Detect which cell encompasses the target text, then output its (x, y) center coordinate. 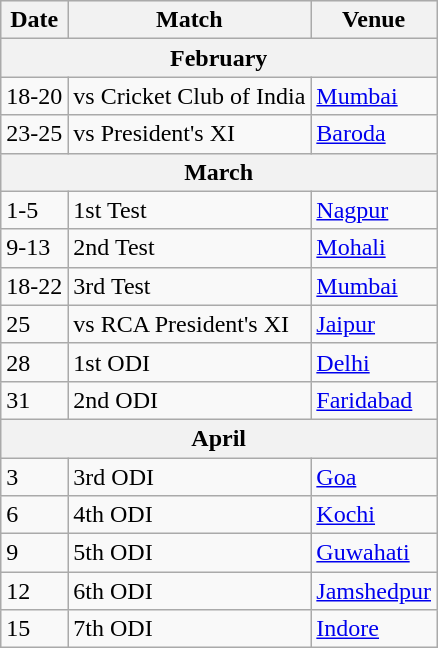
2nd Test (190, 248)
March (219, 172)
5th ODI (190, 553)
Baroda (374, 134)
31 (34, 400)
Delhi (374, 362)
Match (190, 20)
9-13 (34, 248)
3 (34, 477)
Nagpur (374, 210)
28 (34, 362)
Indore (374, 629)
7th ODI (190, 629)
vs Cricket Club of India (190, 96)
Goa (374, 477)
Faridabad (374, 400)
Mohali (374, 248)
3rd ODI (190, 477)
Jaipur (374, 324)
Guwahati (374, 553)
18-22 (34, 286)
2nd ODI (190, 400)
12 (34, 591)
Date (34, 20)
vs President's XI (190, 134)
1st ODI (190, 362)
15 (34, 629)
April (219, 438)
25 (34, 324)
9 (34, 553)
6 (34, 515)
Kochi (374, 515)
1-5 (34, 210)
6th ODI (190, 591)
23-25 (34, 134)
February (219, 58)
18-20 (34, 96)
4th ODI (190, 515)
Jamshedpur (374, 591)
Venue (374, 20)
1st Test (190, 210)
vs RCA President's XI (190, 324)
3rd Test (190, 286)
